Scan for the cell matching the given text and deliver its [X, Y] coordinate at center. 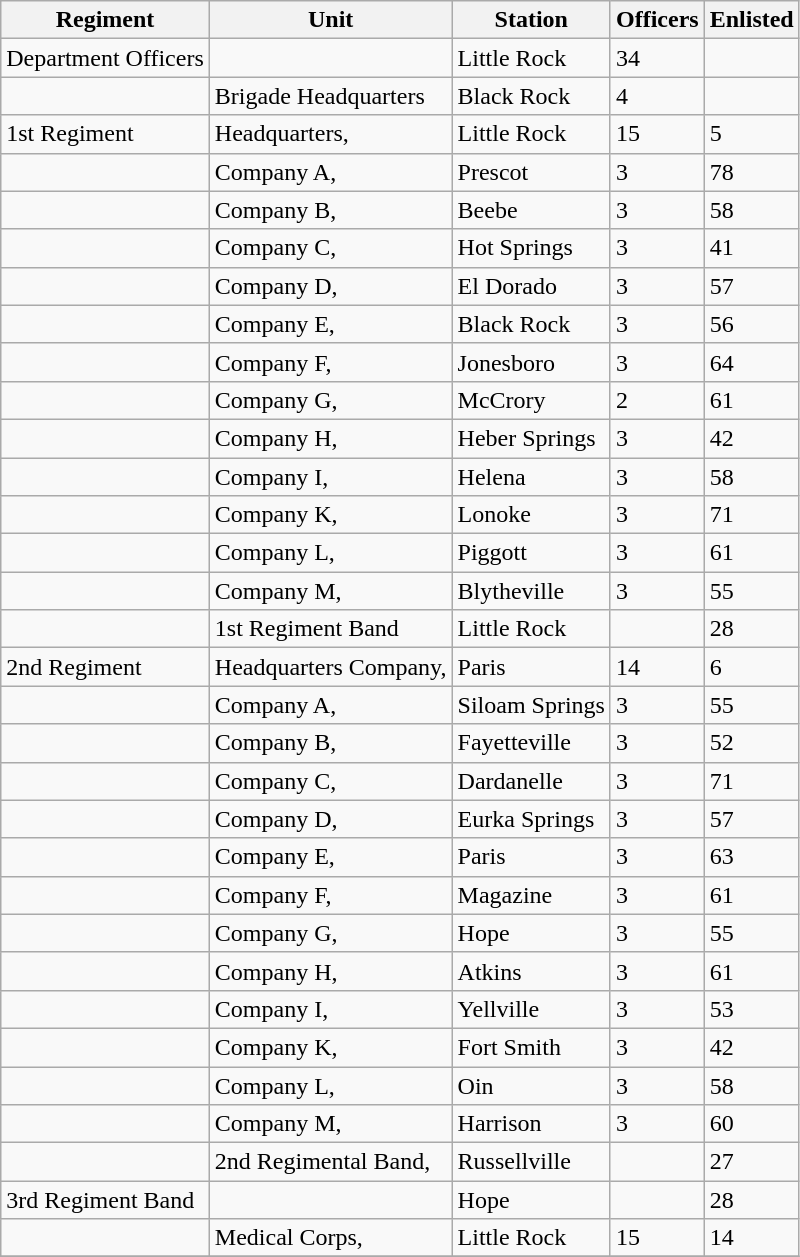
34 [657, 58]
Regiment [106, 20]
Fort Smith [531, 1047]
McCrory [531, 400]
52 [752, 743]
Headquarters, [330, 134]
6 [752, 667]
Heber Springs [531, 438]
2 [657, 400]
Piggott [531, 553]
Department Officers [106, 58]
Officers [657, 20]
Fayetteville [531, 743]
Siloam Springs [531, 705]
Brigade Headquarters [330, 96]
63 [752, 857]
Jonesboro [531, 362]
3rd Regiment Band [106, 1200]
Headquarters Company, [330, 667]
Medical Corps, [330, 1238]
Oin [531, 1085]
56 [752, 324]
Eurka Springs [531, 819]
Atkins [531, 971]
Blytheville [531, 591]
1st Regiment [106, 134]
1st Regiment Band [330, 629]
Enlisted [752, 20]
78 [752, 172]
27 [752, 1162]
Prescot [531, 172]
2nd Regimental Band, [330, 1162]
Dardanelle [531, 781]
Beebe [531, 210]
Station [531, 20]
Helena [531, 477]
41 [752, 248]
Lonoke [531, 515]
El Dorado [531, 286]
Magazine [531, 895]
Yellville [531, 1009]
53 [752, 1009]
Harrison [531, 1124]
Hot Springs [531, 248]
64 [752, 362]
4 [657, 96]
Unit [330, 20]
60 [752, 1124]
2nd Regiment [106, 667]
Russellville [531, 1162]
5 [752, 134]
